Pinpoint the cell where the given text exists, returning its [x, y] midpoint coordinate. 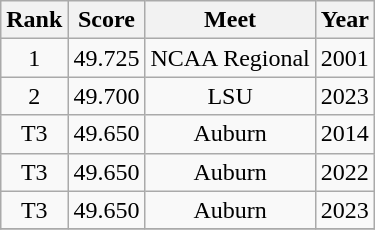
2 [34, 96]
2022 [344, 172]
2014 [344, 134]
1 [34, 58]
49.700 [106, 96]
Year [344, 20]
LSU [230, 96]
Meet [230, 20]
2001 [344, 58]
NCAA Regional [230, 58]
Score [106, 20]
Rank [34, 20]
49.725 [106, 58]
